Output the (x, y) coordinate of the center of the cell containing the given text.  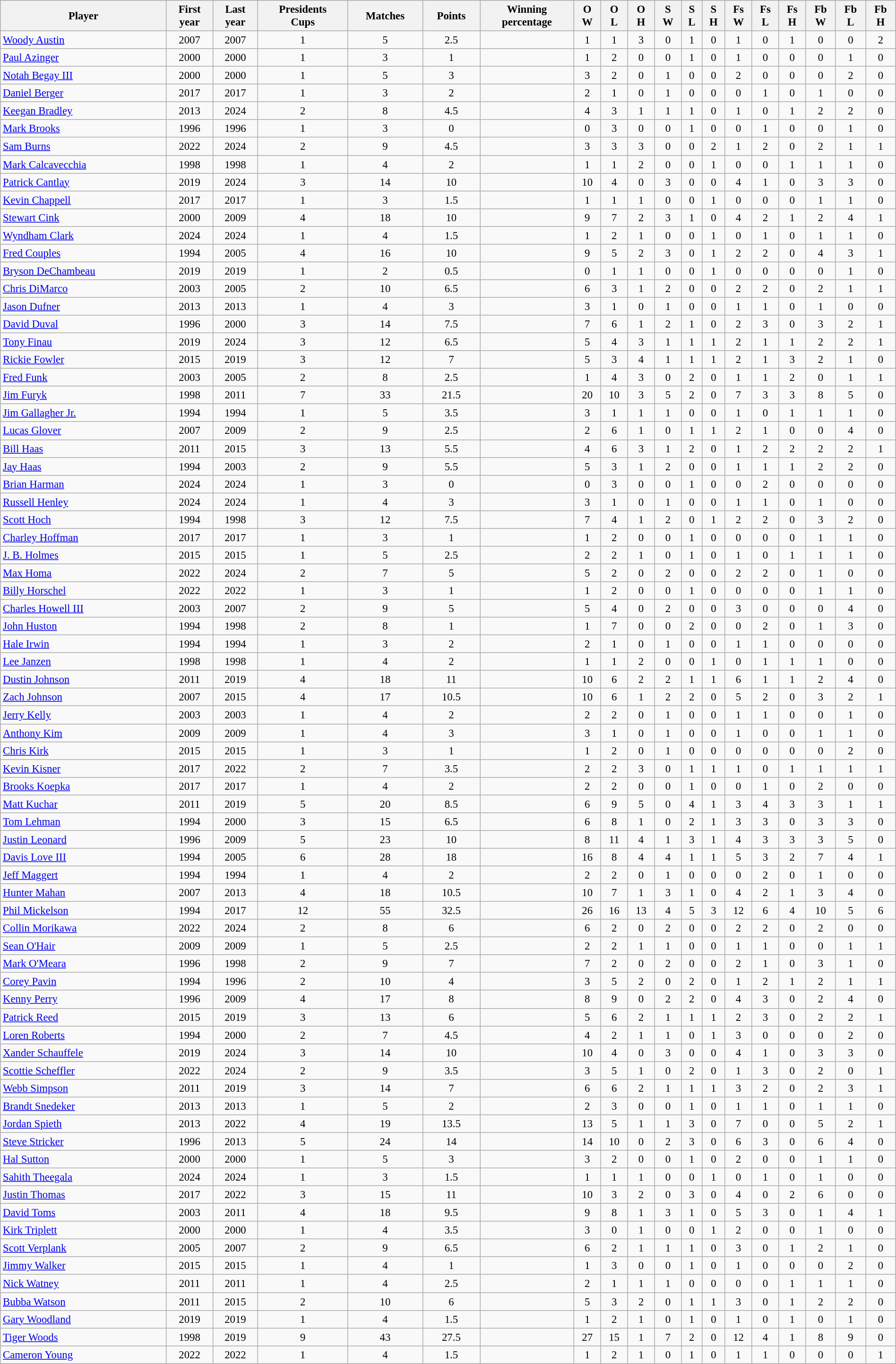
55 (385, 911)
Matches (385, 16)
John Huston (83, 626)
Jimmy Walker (83, 1266)
Jim Furyk (83, 395)
Tiger Woods (83, 1337)
Sean O'Hair (83, 946)
Hale Irwin (83, 644)
Tony Finau (83, 342)
Phil Mickelson (83, 911)
Bryson DeChambeau (83, 271)
21.5 (451, 395)
Hal Sutton (83, 1159)
Jay Haas (83, 466)
Brooks Koepka (83, 786)
Fred Funk (83, 378)
Winningpercentage (527, 16)
Patrick Reed (83, 1017)
Jeff Maggert (83, 875)
Gary Woodland (83, 1319)
9.5 (451, 1213)
Billy Horschel (83, 591)
Davis Love III (83, 857)
Points (451, 16)
FbL (851, 16)
Paul Azinger (83, 58)
Charley Hoffman (83, 537)
Patrick Cantlay (83, 182)
Matt Kuchar (83, 804)
Mark Calcavecchia (83, 164)
Bubba Watson (83, 1302)
Fred Couples (83, 253)
Mark Brooks (83, 129)
FsH (792, 16)
33 (385, 395)
Player (83, 16)
24 (385, 1141)
Kevin Kisner (83, 768)
Kirk Triplett (83, 1230)
SH (714, 16)
Chris DiMarco (83, 289)
Scottie Scheffler (83, 1070)
J. B. Holmes (83, 555)
Jason Dufner (83, 306)
Lucas Glover (83, 431)
Justin Leonard (83, 839)
27.5 (451, 1337)
Sahith Theegala (83, 1177)
Scott Hoch (83, 520)
PresidentsCups (303, 16)
FsL (766, 16)
Wyndham Clark (83, 235)
Bill Haas (83, 449)
Chris Kirk (83, 751)
FbW (820, 16)
Scott Verplank (83, 1248)
Justin Thomas (83, 1195)
Corey Pavin (83, 982)
Mark O'Meara (83, 964)
Stewart Cink (83, 217)
Dustin Johnson (83, 680)
David Duval (83, 324)
FsW (738, 16)
FbH (881, 16)
Xander Schauffele (83, 1053)
Steve Stricker (83, 1141)
Webb Simpson (83, 1088)
Notah Begay III (83, 76)
Jim Gallagher Jr. (83, 413)
Russell Henley (83, 502)
Max Homa (83, 573)
Woody Austin (83, 40)
27 (587, 1337)
26 (587, 911)
Firstyear (190, 16)
8.5 (451, 804)
0.5 (451, 271)
Sam Burns (83, 147)
OH (641, 16)
19 (385, 1124)
Zach Johnson (83, 697)
28 (385, 857)
Loren Roberts (83, 1035)
Hunter Mahan (83, 893)
Nick Watney (83, 1284)
Jordan Spieth (83, 1124)
Kevin Chappell (83, 200)
Anthony Kim (83, 733)
Rickie Fowler (83, 360)
OL (614, 16)
Charles Howell III (83, 609)
SW (668, 16)
43 (385, 1337)
Brandt Snedeker (83, 1106)
Collin Morikawa (83, 928)
13.5 (451, 1124)
23 (385, 839)
Lee Janzen (83, 662)
OW (587, 16)
Keegan Bradley (83, 111)
Brian Harman (83, 484)
Lastyear (235, 16)
SL (692, 16)
Kenny Perry (83, 1000)
Cameron Young (83, 1355)
Daniel Berger (83, 93)
Tom Lehman (83, 822)
32.5 (451, 911)
David Toms (83, 1213)
Jerry Kelly (83, 715)
